Capture the cell that displays the provided text and extract its (x, y) central coordinate. 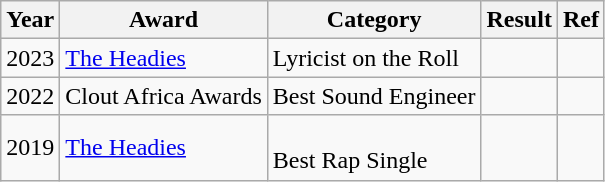
2019 (30, 148)
Best Sound Engineer (374, 96)
Ref (580, 20)
Award (164, 20)
Clout Africa Awards (164, 96)
Lyricist on the Roll (374, 58)
2023 (30, 58)
Best Rap Single (374, 148)
2022 (30, 96)
Year (30, 20)
Category (374, 20)
Result (519, 20)
